Extract the (x, y) coordinate from the center of the cell holding the provided text.  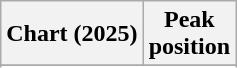
Peakposition (189, 34)
Chart (2025) (72, 34)
